Return the [X, Y] coordinate for the center point of the cell that contains the specified text.  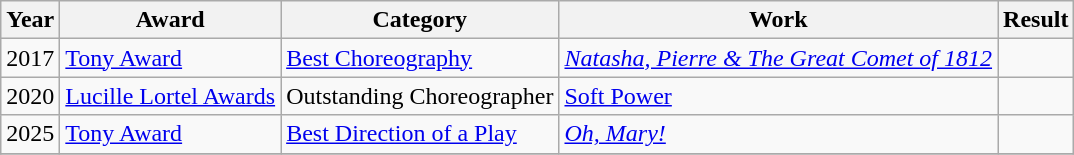
Work [778, 20]
2017 [30, 58]
Natasha, Pierre & The Great Comet of 1812 [778, 58]
Lucille Lortel Awards [170, 96]
Best Choreography [420, 58]
Best Direction of a Play [420, 134]
2025 [30, 134]
Category [420, 20]
Oh, Mary! [778, 134]
2020 [30, 96]
Result [1036, 20]
Year [30, 20]
Soft Power [778, 96]
Outstanding Choreographer [420, 96]
Award [170, 20]
